Detect which cell encompasses the target text, then output its (x, y) center coordinate. 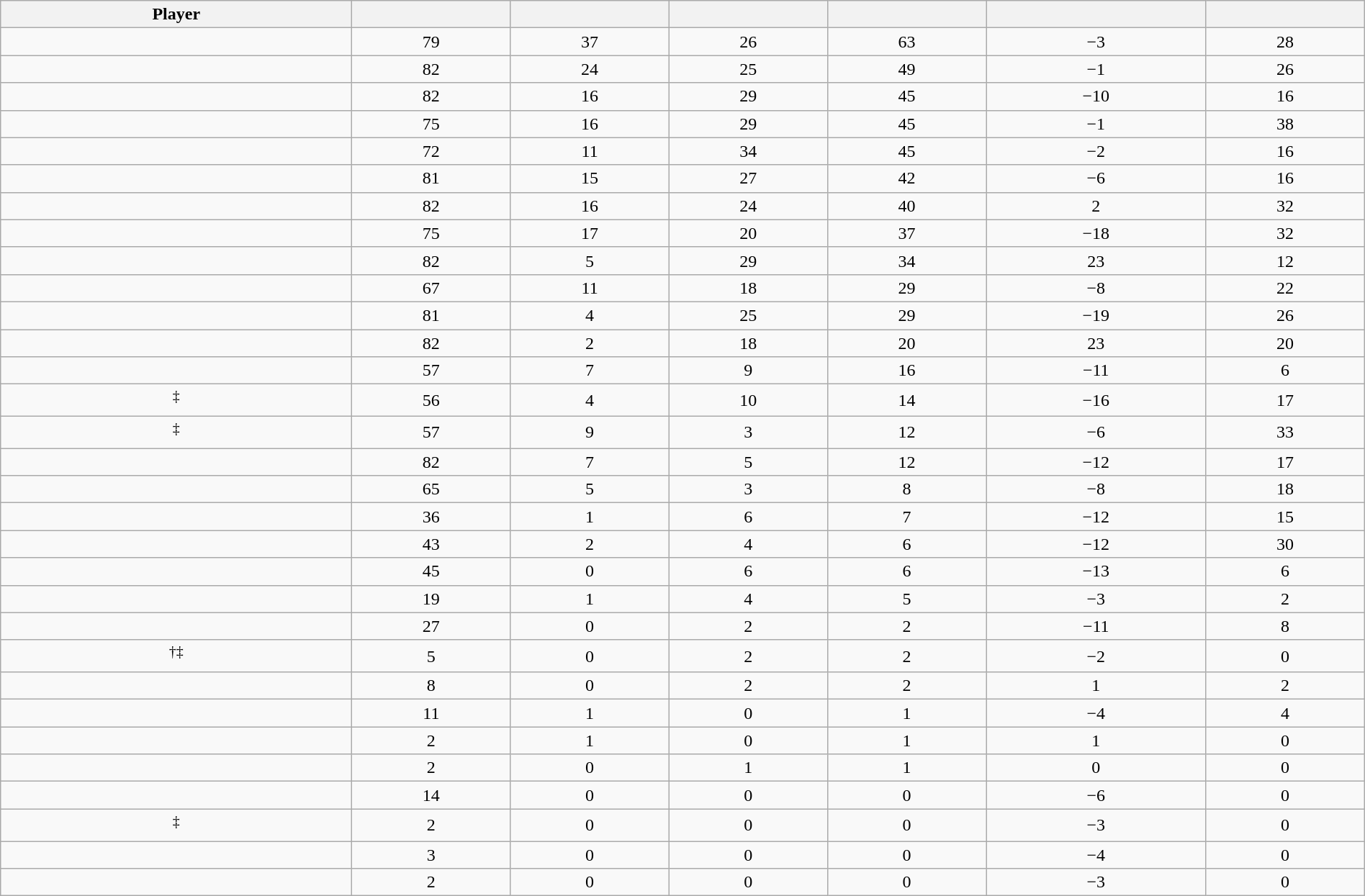
38 (1285, 124)
−18 (1096, 233)
19 (431, 599)
28 (1285, 42)
40 (906, 206)
−13 (1096, 571)
22 (1285, 288)
33 (1285, 432)
49 (906, 69)
−16 (1096, 400)
30 (1285, 544)
−10 (1096, 96)
†‡ (176, 656)
−19 (1096, 315)
65 (431, 489)
Player (176, 14)
63 (906, 42)
72 (431, 151)
79 (431, 42)
67 (431, 288)
42 (906, 178)
10 (748, 400)
56 (431, 400)
43 (431, 544)
36 (431, 517)
